Capture the cell that displays the provided text and extract its (x, y) central coordinate. 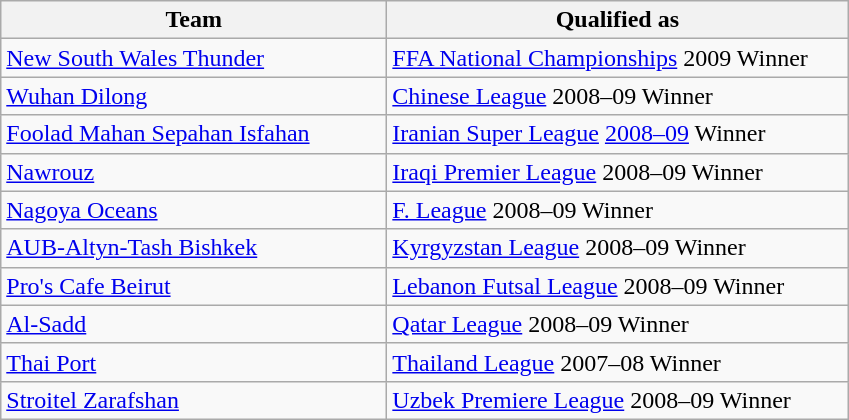
Thailand League 2007–08 Winner (618, 362)
Wuhan Dilong (194, 96)
Qatar League 2008–09 Winner (618, 324)
Foolad Mahan Sepahan Isfahan (194, 134)
Stroitel Zarafshan (194, 400)
Uzbek Premiere League 2008–09 Winner (618, 400)
Al-Sadd (194, 324)
AUB-Altyn-Tash Bishkek (194, 248)
Nagoya Oceans (194, 210)
Lebanon Futsal League 2008–09 Winner (618, 286)
F. League 2008–09 Winner (618, 210)
FFA National Championships 2009 Winner (618, 58)
Thai Port (194, 362)
Iraqi Premier League 2008–09 Winner (618, 172)
Nawrouz (194, 172)
Kyrgyzstan League 2008–09 Winner (618, 248)
New South Wales Thunder (194, 58)
Pro's Cafe Beirut (194, 286)
Team (194, 20)
Qualified as (618, 20)
Iranian Super League 2008–09 Winner (618, 134)
Chinese League 2008–09 Winner (618, 96)
